Extract the (x, y) coordinate from the center of the cell holding the provided text.  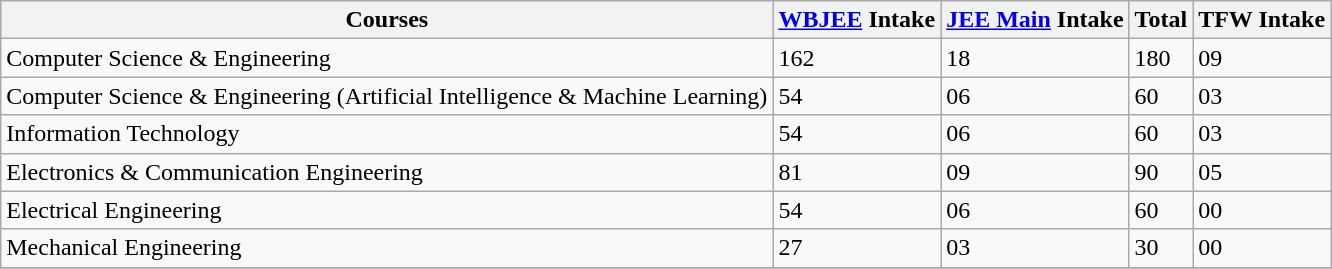
90 (1161, 172)
30 (1161, 248)
Courses (387, 20)
WBJEE Intake (857, 20)
81 (857, 172)
180 (1161, 58)
Electrical Engineering (387, 210)
Total (1161, 20)
27 (857, 248)
Computer Science & Engineering (Artificial Intelligence & Machine Learning) (387, 96)
18 (1035, 58)
JEE Main Intake (1035, 20)
162 (857, 58)
Electronics & Communication Engineering (387, 172)
05 (1262, 172)
Mechanical Engineering (387, 248)
TFW Intake (1262, 20)
Computer Science & Engineering (387, 58)
Information Technology (387, 134)
